Output the [x, y] coordinate of the center of the cell containing the given text.  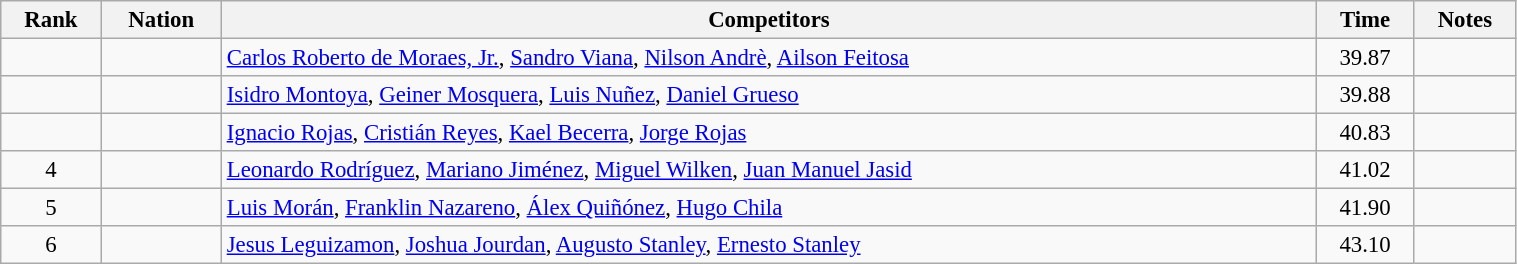
Notes [1465, 20]
Competitors [768, 20]
Time [1364, 20]
Isidro Montoya, Geiner Mosquera, Luis Nuñez, Daniel Grueso [768, 95]
5 [51, 208]
41.90 [1364, 208]
Carlos Roberto de Moraes, Jr., Sandro Viana, Nilson Andrè, Ailson Feitosa [768, 58]
Rank [51, 20]
40.83 [1364, 133]
39.88 [1364, 95]
Ignacio Rojas, Cristián Reyes, Kael Becerra, Jorge Rojas [768, 133]
Nation [161, 20]
39.87 [1364, 58]
4 [51, 170]
41.02 [1364, 170]
Leonardo Rodríguez, Mariano Jiménez, Miguel Wilken, Juan Manuel Jasid [768, 170]
Jesus Leguizamon, Joshua Jourdan, Augusto Stanley, Ernesto Stanley [768, 245]
43.10 [1364, 245]
Luis Morán, Franklin Nazareno, Álex Quiñónez, Hugo Chila [768, 208]
6 [51, 245]
